Detect which cell encompasses the target text, then output its [X, Y] center coordinate. 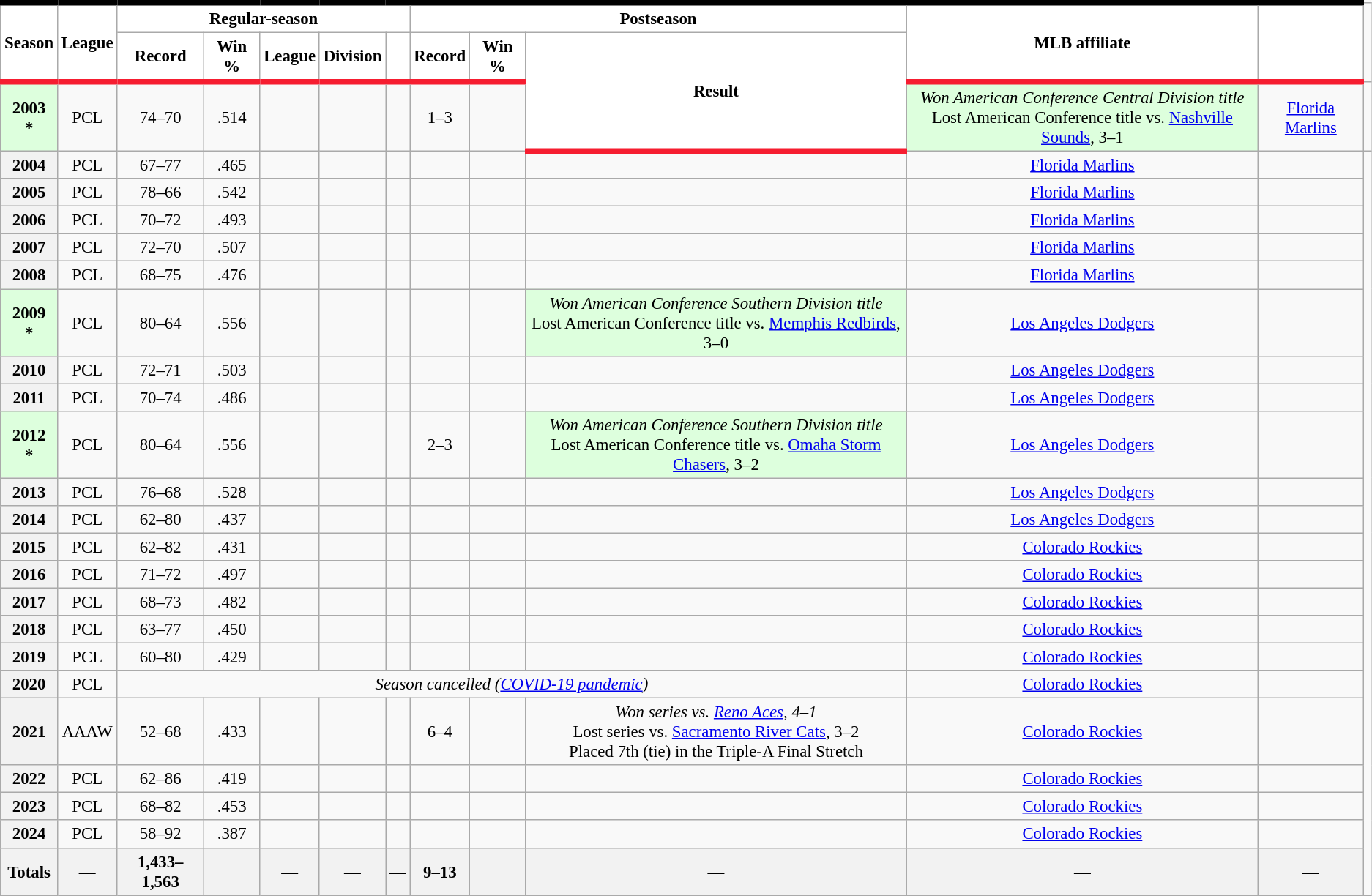
Won American Conference Southern Division titleLost American Conference title vs. Omaha Storm Chasers, 3–2 [716, 444]
MLB affiliate [1082, 42]
.433 [231, 732]
63–77 [160, 630]
62–82 [160, 547]
2012* [29, 444]
68–73 [160, 602]
2007 [29, 248]
6–4 [439, 732]
2018 [29, 630]
Regular-season [264, 18]
Won series vs. Reno Aces, 4–1Lost series vs. Sacramento River Cats, 3–2Placed 7th (tie) in the Triple-A Final Stretch [716, 732]
.493 [231, 220]
Won American Conference Southern Division titleLost American Conference title vs. Memphis Redbirds, 3–0 [716, 323]
2015 [29, 547]
2021 [29, 732]
.419 [231, 779]
2019 [29, 657]
2016 [29, 575]
9–13 [439, 871]
67–77 [160, 165]
2010 [29, 370]
.437 [231, 520]
2013 [29, 492]
Division [352, 58]
78–66 [160, 193]
.486 [231, 397]
2014 [29, 520]
1–3 [439, 117]
72–71 [160, 370]
62–80 [160, 520]
.465 [231, 165]
2006 [29, 220]
.482 [231, 602]
2017 [29, 602]
.476 [231, 275]
.528 [231, 492]
.450 [231, 630]
58–92 [160, 835]
2005 [29, 193]
.453 [231, 807]
.507 [231, 248]
AAAW [86, 732]
2008 [29, 275]
70–74 [160, 397]
.431 [231, 547]
60–80 [160, 657]
.503 [231, 370]
2–3 [439, 444]
.387 [231, 835]
68–82 [160, 807]
62–86 [160, 779]
Season cancelled (COVID-19 pandemic) [512, 684]
.497 [231, 575]
.429 [231, 657]
52–68 [160, 732]
.542 [231, 193]
Totals [29, 871]
Won American Conference Central Division titleLost American Conference title vs. Nashville Sounds, 3–1 [1082, 117]
76–68 [160, 492]
.514 [231, 117]
Postseason [658, 18]
Result [716, 92]
2004 [29, 165]
68–75 [160, 275]
71–72 [160, 575]
2020 [29, 684]
74–70 [160, 117]
2009* [29, 323]
Season [29, 42]
2023 [29, 807]
2024 [29, 835]
72–70 [160, 248]
2011 [29, 397]
70–72 [160, 220]
2022 [29, 779]
1,433–1,563 [160, 871]
2003* [29, 117]
